Determine the [X, Y] coordinate at the center of the cell enclosing the given text.  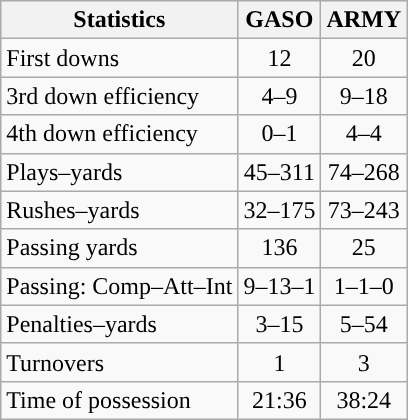
Time of possession [120, 400]
136 [280, 248]
74–268 [364, 172]
1–1–0 [364, 286]
38:24 [364, 400]
Plays–yards [120, 172]
45–311 [280, 172]
GASO [280, 20]
9–13–1 [280, 286]
ARMY [364, 20]
25 [364, 248]
9–18 [364, 96]
Statistics [120, 20]
4th down efficiency [120, 134]
5–54 [364, 324]
32–175 [280, 210]
3rd down efficiency [120, 96]
12 [280, 58]
First downs [120, 58]
3 [364, 362]
21:36 [280, 400]
20 [364, 58]
4–9 [280, 96]
3–15 [280, 324]
Turnovers [120, 362]
Penalties–yards [120, 324]
Passing: Comp–Att–Int [120, 286]
4–4 [364, 134]
Passing yards [120, 248]
0–1 [280, 134]
1 [280, 362]
Rushes–yards [120, 210]
73–243 [364, 210]
